Search for the cell housing the specified text and yield its [X, Y] center coordinate. 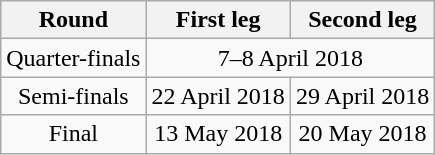
Round [74, 20]
Quarter-finals [74, 58]
Second leg [362, 20]
29 April 2018 [362, 96]
7–8 April 2018 [290, 58]
Semi-finals [74, 96]
22 April 2018 [218, 96]
13 May 2018 [218, 134]
20 May 2018 [362, 134]
First leg [218, 20]
Final [74, 134]
